Return (x, y) of the center of cell containing provided text 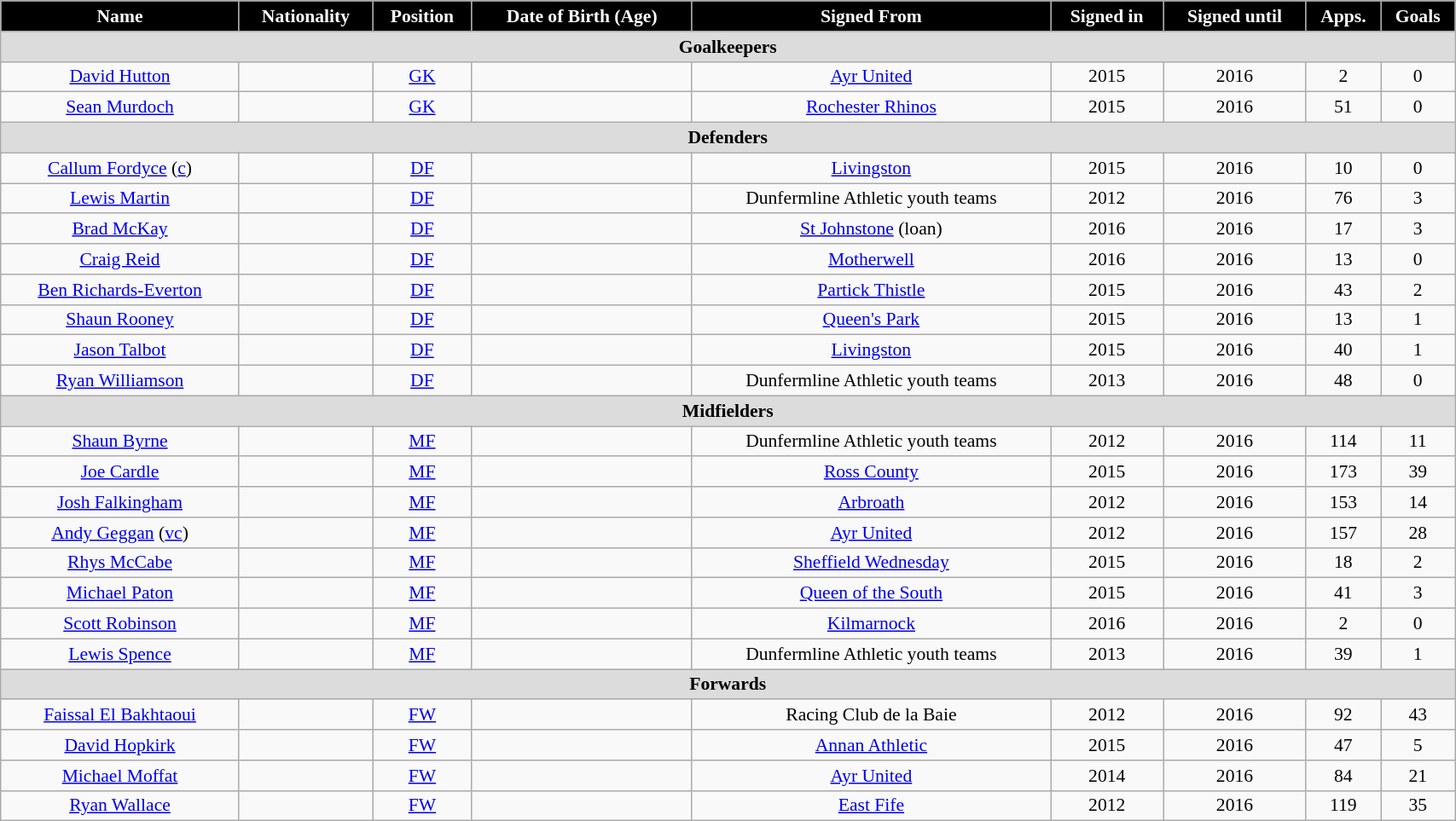
28 (1418, 533)
Signed From (871, 16)
Queen's Park (871, 320)
18 (1343, 563)
St Johnstone (loan) (871, 229)
92 (1343, 715)
Ross County (871, 472)
Kilmarnock (871, 624)
Lewis Martin (120, 199)
East Fife (871, 806)
Josh Falkingham (120, 502)
51 (1343, 107)
Signed until (1235, 16)
Position (423, 16)
173 (1343, 472)
Signed in (1107, 16)
47 (1343, 745)
Brad McKay (120, 229)
5 (1418, 745)
Callum Fordyce (c) (120, 168)
Arbroath (871, 502)
157 (1343, 533)
41 (1343, 593)
Goalkeepers (728, 47)
35 (1418, 806)
Ryan Williamson (120, 381)
Joe Cardle (120, 472)
114 (1343, 442)
Lewis Spence (120, 654)
Midfielders (728, 411)
Shaun Rooney (120, 320)
Sheffield Wednesday (871, 563)
Annan Athletic (871, 745)
84 (1343, 776)
Sean Murdoch (120, 107)
Shaun Byrne (120, 442)
Goals (1418, 16)
Andy Geggan (vc) (120, 533)
10 (1343, 168)
Ben Richards-Everton (120, 290)
Date of Birth (Age) (582, 16)
Racing Club de la Baie (871, 715)
11 (1418, 442)
Michael Moffat (120, 776)
Craig Reid (120, 259)
40 (1343, 350)
Nationality (305, 16)
153 (1343, 502)
Ryan Wallace (120, 806)
Faissal El Bakhtaoui (120, 715)
Rhys McCabe (120, 563)
David Hopkirk (120, 745)
48 (1343, 381)
21 (1418, 776)
Scott Robinson (120, 624)
Rochester Rhinos (871, 107)
17 (1343, 229)
2014 (1107, 776)
119 (1343, 806)
Forwards (728, 685)
Defenders (728, 138)
Motherwell (871, 259)
Partick Thistle (871, 290)
76 (1343, 199)
Michael Paton (120, 593)
Name (120, 16)
Apps. (1343, 16)
14 (1418, 502)
Queen of the South (871, 593)
David Hutton (120, 77)
Jason Talbot (120, 350)
